Return (X, Y) of the center of cell containing provided text 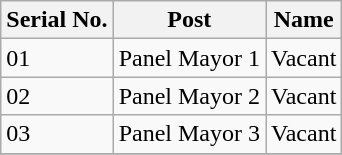
Name (304, 20)
01 (57, 58)
Serial No. (57, 20)
Post (189, 20)
Panel Mayor 3 (189, 134)
Panel Mayor 2 (189, 96)
03 (57, 134)
Panel Mayor 1 (189, 58)
02 (57, 96)
